Capture the cell that displays the provided text and extract its (X, Y) central coordinate. 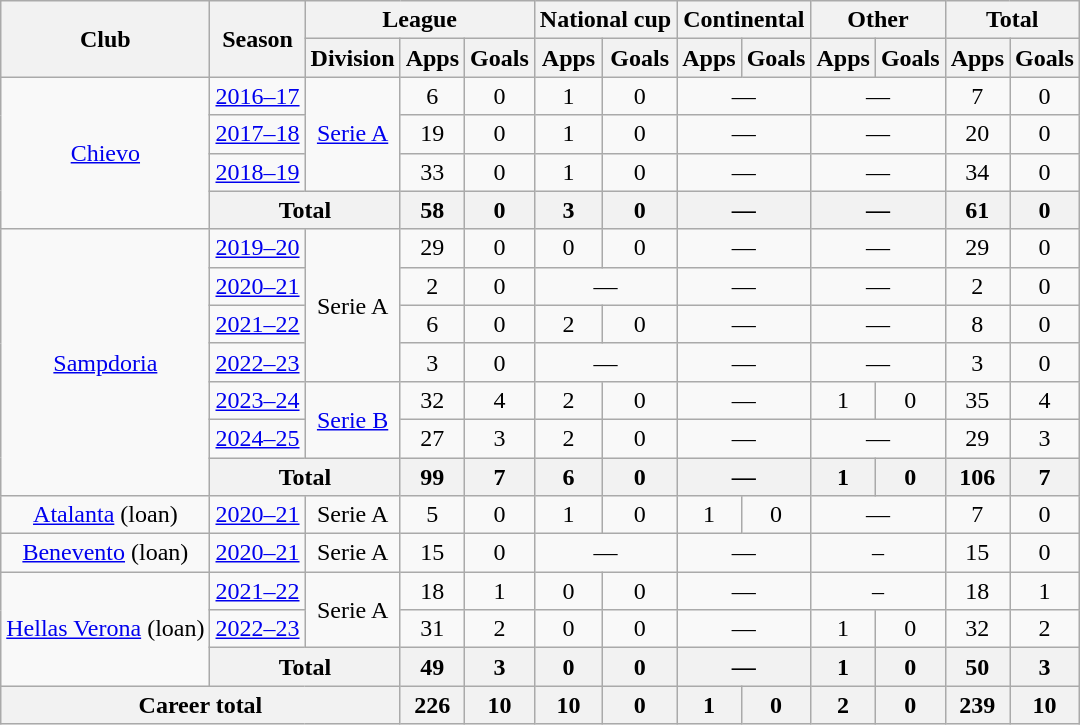
99 (432, 477)
2023–24 (258, 400)
31 (432, 629)
2024–25 (258, 438)
58 (432, 210)
Season (258, 39)
Continental (744, 20)
Benevento (loan) (106, 553)
35 (977, 400)
Club (106, 39)
2019–20 (258, 248)
2017–18 (258, 134)
2016–17 (258, 96)
Other (878, 20)
Career total (200, 705)
National cup (605, 20)
2018–19 (258, 172)
Atalanta (loan) (106, 515)
5 (432, 515)
27 (432, 438)
Serie B (352, 419)
61 (977, 210)
Chievo (106, 153)
20 (977, 134)
19 (432, 134)
49 (432, 667)
226 (432, 705)
106 (977, 477)
50 (977, 667)
Sampdoria (106, 362)
Division (352, 58)
Hellas Verona (loan) (106, 629)
League (420, 20)
239 (977, 705)
34 (977, 172)
8 (977, 324)
33 (432, 172)
